Output the [X, Y] coordinate of the center of the cell containing the given text.  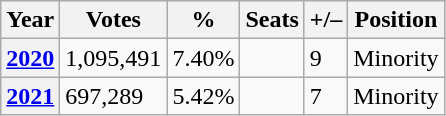
+/– [326, 20]
7 [326, 96]
Seats [272, 20]
Position [396, 20]
1,095,491 [114, 58]
2020 [30, 58]
Year [30, 20]
9 [326, 58]
2021 [30, 96]
% [204, 20]
7.40% [204, 58]
5.42% [204, 96]
Votes [114, 20]
697,289 [114, 96]
